For the text-containing cell, return its midpoint in [x, y] coordinate format. 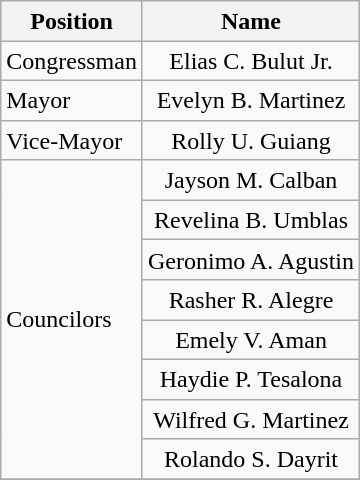
Councilors [72, 320]
Position [72, 21]
Revelina B. Umblas [250, 220]
Haydie P. Tesalona [250, 379]
Wilfred G. Martinez [250, 419]
Jayson M. Calban [250, 180]
Emely V. Aman [250, 340]
Vice-Mayor [72, 140]
Rolando S. Dayrit [250, 459]
Rolly U. Guiang [250, 140]
Mayor [72, 100]
Rasher R. Alegre [250, 300]
Geronimo A. Agustin [250, 260]
Evelyn B. Martinez [250, 100]
Congressman [72, 61]
Name [250, 21]
Elias C. Bulut Jr. [250, 61]
